Scan for the cell matching the given text and deliver its (X, Y) coordinate at center. 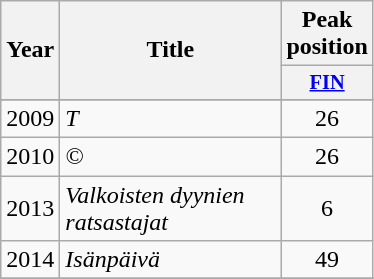
Isänpäivä (170, 260)
49 (327, 260)
Year (30, 50)
Peak position (327, 34)
FIN (327, 83)
© (170, 157)
Valkoisten dyynien ratsastajat (170, 208)
2013 (30, 208)
Title (170, 50)
2010 (30, 157)
2009 (30, 118)
T (170, 118)
2014 (30, 260)
6 (327, 208)
